Capture the cell that displays the provided text and extract its (X, Y) central coordinate. 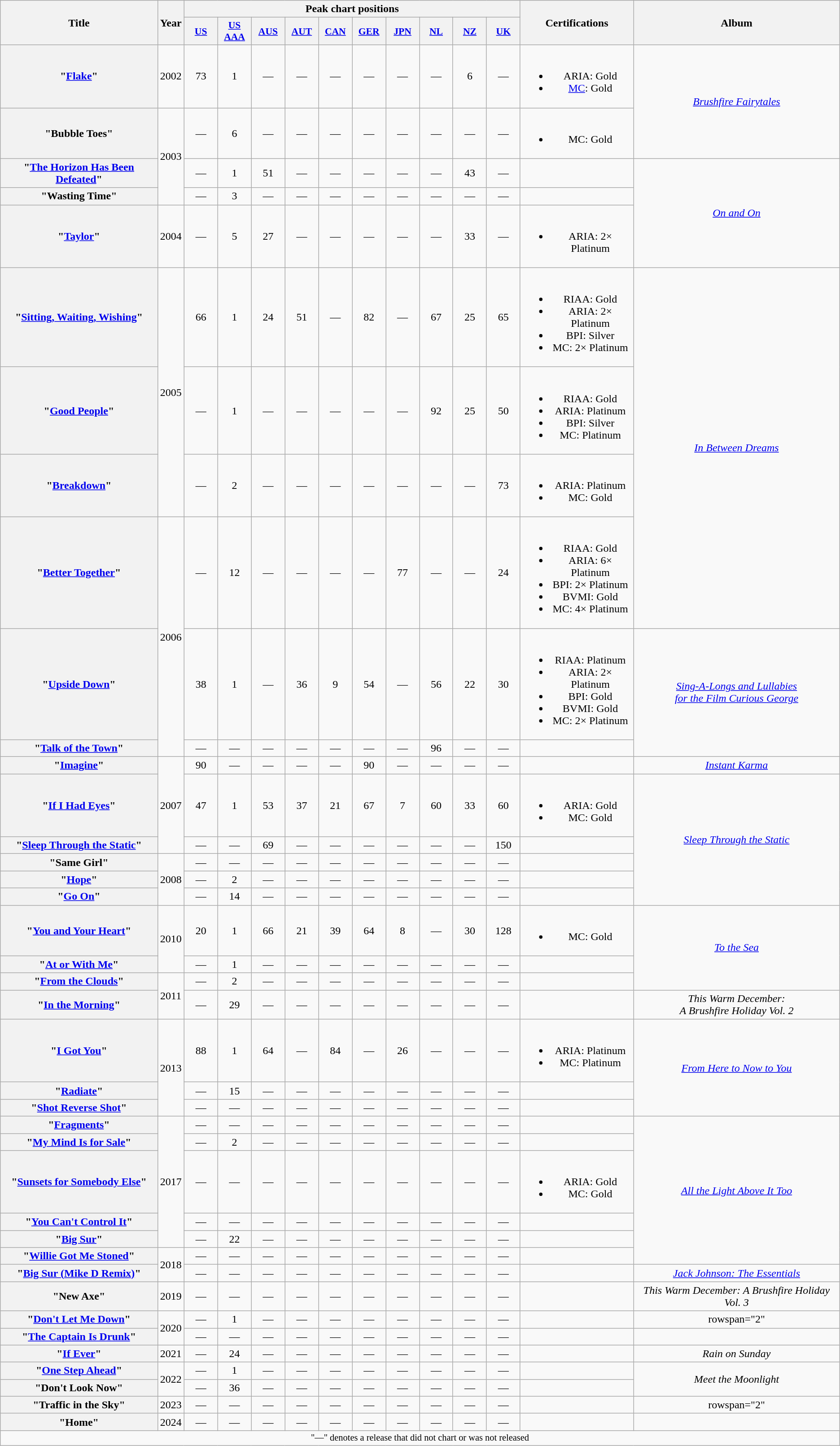
50 (503, 410)
RIAA: GoldARIA: 2× PlatinumBPI: SilverMC: 2× Platinum (577, 317)
US (201, 31)
84 (336, 1050)
RIAA: GoldARIA: PlatinumBPI: SilverMC: Platinum (577, 410)
2010 (171, 939)
AUS (268, 31)
Sing-A-Longs and Lullabiesfor the Film Curious George (737, 693)
2011 (171, 996)
53 (268, 805)
"Hope" (79, 879)
"Upside Down" (79, 684)
Year (171, 22)
"Sitting, Waiting, Wishing" (79, 317)
ARIA: PlatinumMC: Platinum (577, 1050)
47 (201, 805)
88 (201, 1050)
Title (79, 22)
CAN (336, 31)
"At or With Me" (79, 964)
"You and Your Heart" (79, 930)
2017 (171, 1182)
15 (234, 1090)
"My Mind Is for Sale" (79, 1142)
69 (268, 845)
14 (234, 897)
Certifications (577, 22)
3 (234, 196)
"In the Morning" (79, 1005)
128 (503, 930)
96 (436, 748)
"Radiate" (79, 1090)
2007 (171, 805)
This Warm December: A Brushfire Holiday Vol. 3 (737, 1297)
7 (403, 805)
Album (737, 22)
150 (503, 845)
"One Step Ahead" (79, 1371)
2020 (171, 1328)
56 (436, 684)
"If Ever" (79, 1354)
"Sleep Through the Static" (79, 845)
37 (302, 805)
"Bubble Toes" (79, 133)
"Don't Let Me Down" (79, 1319)
29 (234, 1005)
"From the Clouds" (79, 981)
2023 (171, 1405)
ARIA: 2× Platinum (577, 236)
2022 (171, 1379)
2013 (171, 1068)
From Here to Now to You (737, 1068)
2004 (171, 236)
82 (369, 317)
8 (403, 930)
"Traffic in the Sky" (79, 1405)
"The Captain Is Drunk" (79, 1336)
Meet the Moonlight (737, 1379)
"Wasting Time" (79, 196)
"Big Sur (Mike D Remix)" (79, 1273)
GER (369, 31)
"New Axe" (79, 1297)
9 (336, 684)
26 (403, 1050)
"Better Together" (79, 572)
On and On (737, 213)
"Fragments" (79, 1125)
JPN (403, 31)
"Don't Look Now" (79, 1388)
92 (436, 410)
"Imagine" (79, 765)
Instant Karma (737, 765)
ARIA: PlatinumMC: Gold (577, 485)
AUT (302, 31)
2018 (171, 1265)
38 (201, 684)
"Big Sur" (79, 1239)
To the Sea (737, 947)
"Shot Reverse Shot" (79, 1108)
RIAA: PlatinumARIA: 2× PlatinumBPI: GoldBVMI: GoldMC: 2× Platinum (577, 684)
"—" denotes a release that did not chart or was not released (420, 1438)
Rain on Sunday (737, 1354)
5 (234, 236)
NZ (469, 31)
"Talk of the Town" (79, 748)
"Willie Got Me Stoned" (79, 1256)
2002 (171, 76)
In Between Dreams (737, 448)
27 (268, 236)
Brushfire Fairytales (737, 101)
Peak chart positions (352, 9)
77 (403, 572)
2019 (171, 1297)
2003 (171, 156)
"I Got You" (79, 1050)
20 (201, 930)
2008 (171, 879)
"Sunsets for Somebody Else" (79, 1182)
"Home" (79, 1422)
Jack Johnson: The Essentials (737, 1273)
This Warm December:A Brushfire Holiday Vol. 2 (737, 1005)
"Taylor" (79, 236)
12 (234, 572)
USAAA (234, 31)
"You Can't Control It" (79, 1222)
2024 (171, 1422)
Sleep Through the Static (737, 839)
2006 (171, 637)
"The Horizon Has Been Defeated" (79, 173)
"Go On" (79, 897)
RIAA: GoldARIA: 6× PlatinumBPI: 2× PlatinumBVMI: GoldMC: 4× Platinum (577, 572)
All the Light Above It Too (737, 1190)
54 (369, 684)
"Flake" (79, 76)
"Good People" (79, 410)
UK (503, 31)
65 (503, 317)
2005 (171, 392)
39 (336, 930)
2021 (171, 1354)
"Same Girl" (79, 862)
"If I Had Eyes" (79, 805)
"Breakdown" (79, 485)
43 (469, 173)
NL (436, 31)
